Output the [X, Y] coordinate of the center of the cell containing the given text.  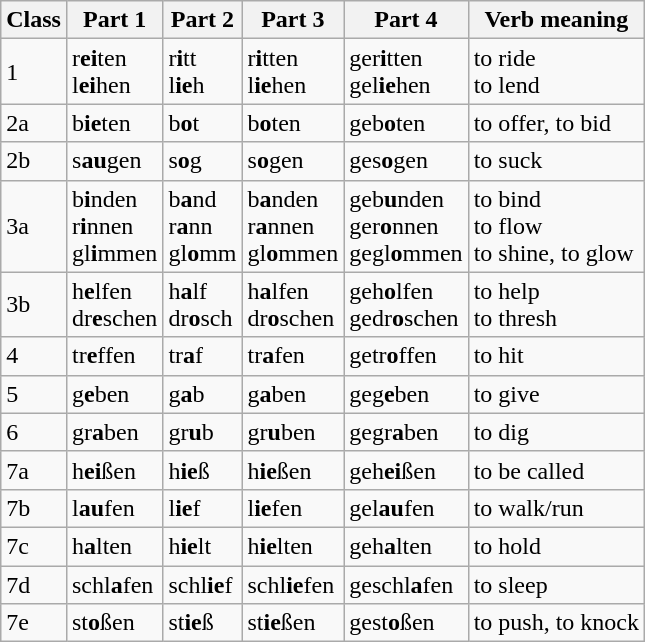
2b [34, 161]
halfdrosch [202, 304]
heißen [114, 470]
lief [202, 508]
stießen [293, 623]
sog [202, 161]
halten [114, 546]
saugen [114, 161]
sogen [293, 161]
gab [202, 394]
hielt [202, 546]
geboten [406, 123]
hielten [293, 546]
geheißen [406, 470]
gebundengeronnengeglommen [406, 226]
hieß [202, 470]
2a [34, 123]
schlief [202, 585]
5 [34, 394]
Verb meaning [556, 20]
to hold [556, 546]
bot [202, 123]
schliefen [293, 585]
gegeben [406, 394]
graben [114, 432]
gesogen [406, 161]
schlafen [114, 585]
rittlieh [202, 72]
treffen [114, 356]
7d [34, 585]
gelaufen [406, 508]
geschlafen [406, 585]
to helpto thresh [556, 304]
getroffen [406, 356]
1 [34, 72]
hießen [293, 470]
3a [34, 226]
Part 3 [293, 20]
to suck [556, 161]
Part 1 [114, 20]
Class [34, 20]
gaben [293, 394]
7a [34, 470]
bieten [114, 123]
grub [202, 432]
stieß [202, 623]
halfendroschen [293, 304]
rittenliehen [293, 72]
7c [34, 546]
Part 2 [202, 20]
to rideto lend [556, 72]
to walk/run [556, 508]
to push, to knock [556, 623]
gegraben [406, 432]
reitenleihen [114, 72]
gruben [293, 432]
stoßen [114, 623]
helfendreschen [114, 304]
to sleep [556, 585]
traf [202, 356]
to hit [556, 356]
to bindto flowto shine, to glow [556, 226]
geben [114, 394]
laufen [114, 508]
to give [556, 394]
4 [34, 356]
liefen [293, 508]
gerittengeliehen [406, 72]
geholfengedroschen [406, 304]
boten [293, 123]
gestoßen [406, 623]
bandenrannenglommen [293, 226]
7e [34, 623]
to offer, to bid [556, 123]
to be called [556, 470]
3b [34, 304]
to dig [556, 432]
gehalten [406, 546]
7b [34, 508]
bindenrinnenglimmen [114, 226]
Part 4 [406, 20]
6 [34, 432]
trafen [293, 356]
bandrannglomm [202, 226]
